Determine the [X, Y] coordinate at the center of the cell enclosing the given text.  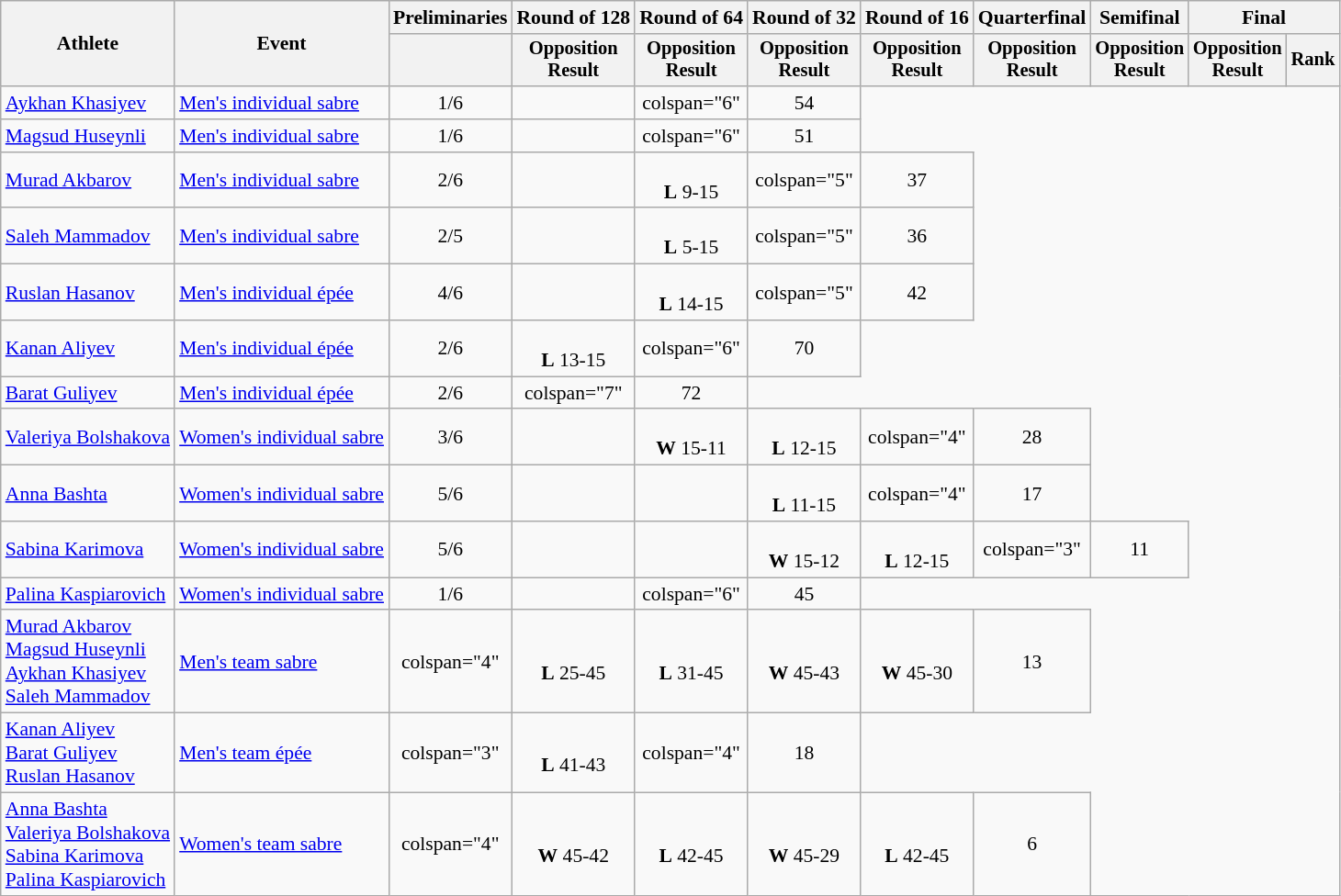
70 [805, 349]
13 [1032, 662]
4/6 [450, 292]
L 5-15 [691, 237]
W 15-12 [805, 549]
Event [281, 44]
Kanan Aliyev [88, 349]
Rank [1313, 61]
Ruslan Hasanov [88, 292]
Anna BashtaValeriya BolshakovaSabina KarimovaPalina Kaspiarovich [88, 845]
L 41-43 [573, 753]
Men's team épée [281, 753]
Magsud Huseynli [88, 136]
Palina Kaspiarovich [88, 594]
W 45-43 [805, 662]
18 [805, 753]
W 45-29 [805, 845]
17 [1032, 494]
3/6 [450, 437]
45 [805, 594]
L 13-15 [573, 349]
Round of 16 [917, 17]
Preliminaries [450, 17]
Quarterfinal [1032, 17]
Semifinal [1139, 17]
W 45-42 [573, 845]
Sabina Karimova [88, 549]
Kanan AliyevBarat GuliyevRuslan Hasanov [88, 753]
Murad Akbarov [88, 180]
37 [917, 180]
L 11-15 [805, 494]
42 [917, 292]
Men's team sabre [281, 662]
Final [1264, 17]
72 [691, 393]
Valeriya Bolshakova [88, 437]
W 15-11 [691, 437]
6 [1032, 845]
36 [917, 237]
Athlete [88, 44]
Round of 32 [805, 17]
colspan="7" [573, 393]
L 9-15 [691, 180]
W 45-30 [917, 662]
54 [805, 103]
L 14-15 [691, 292]
L 25-45 [573, 662]
Round of 128 [573, 17]
Round of 64 [691, 17]
Women's team sabre [281, 845]
L 31-45 [691, 662]
Anna Bashta [88, 494]
Barat Guliyev [88, 393]
28 [1032, 437]
Aykhan Khasiyev [88, 103]
11 [1139, 549]
Saleh Mammadov [88, 237]
2/5 [450, 237]
Murad AkbarovMagsud HuseynliAykhan KhasiyevSaleh Mammadov [88, 662]
51 [805, 136]
